Output the [x, y] coordinate of the center of the cell containing the given text.  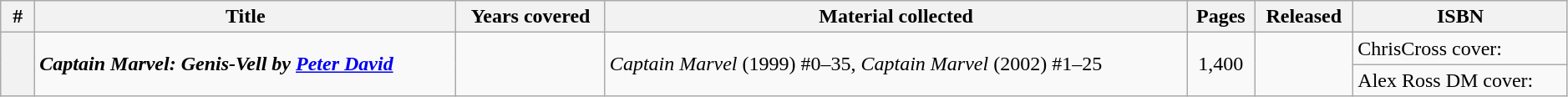
Material collected [896, 17]
Title [246, 17]
Years covered [531, 17]
Released [1304, 17]
ISBN [1460, 17]
Pages [1221, 17]
Captain Marvel: Genis-Vell by Peter David [246, 64]
ChrisCross cover: [1460, 48]
Captain Marvel (1999) #0–35, Captain Marvel (2002) #1–25 [896, 64]
# [18, 17]
1,400 [1221, 64]
Alex Ross DM cover: [1460, 80]
